Identify which cell holds the provided text, then report its [X, Y] central coordinate. 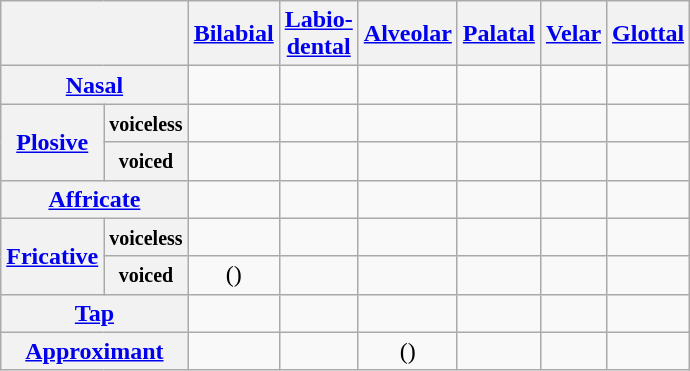
Bilabial [234, 34]
Palatal [498, 34]
Tap [94, 313]
Alveolar [408, 34]
Affricate [94, 199]
Plosive [52, 142]
Fricative [52, 256]
Velar [573, 34]
Approximant [94, 351]
Labio-dental [318, 34]
Nasal [94, 85]
Glottal [648, 34]
